Capture the cell that displays the provided text and extract its (x, y) central coordinate. 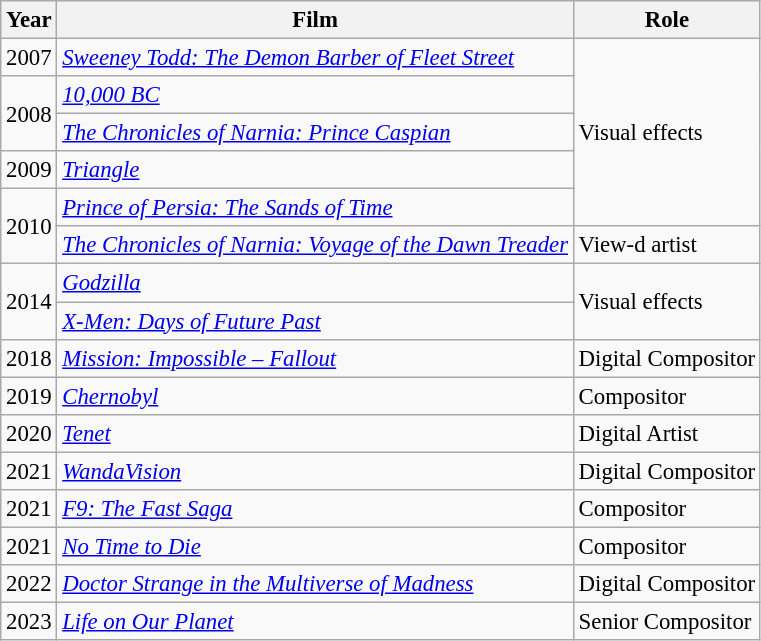
View-d artist (666, 245)
2020 (29, 433)
Chernobyl (315, 396)
2010 (29, 226)
Film (315, 20)
No Time to Die (315, 546)
2014 (29, 302)
2007 (29, 58)
Mission: Impossible – Fallout (315, 358)
2019 (29, 396)
Role (666, 20)
Godzilla (315, 283)
10,000 BC (315, 95)
Triangle (315, 170)
2008 (29, 114)
Senior Compositor (666, 621)
The Chronicles of Narnia: Voyage of the Dawn Treader (315, 245)
X-Men: Days of Future Past (315, 321)
Prince of Persia: The Sands of Time (315, 208)
Doctor Strange in the Multiverse of Madness (315, 584)
2018 (29, 358)
Life on Our Planet (315, 621)
Digital Artist (666, 433)
2009 (29, 170)
2023 (29, 621)
F9: The Fast Saga (315, 509)
Year (29, 20)
Sweeney Todd: The Demon Barber of Fleet Street (315, 58)
2022 (29, 584)
Tenet (315, 433)
WandaVision (315, 471)
The Chronicles of Narnia: Prince Caspian (315, 133)
